Locate the cell with the specified text and output its (X, Y) center coordinate. 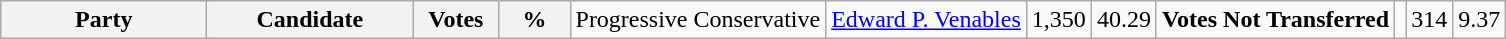
Votes Not Transferred (1275, 20)
Edward P. Venables (926, 20)
314 (1430, 20)
40.29 (1124, 20)
% (534, 20)
Progressive Conservative (698, 20)
9.37 (1480, 20)
Party (104, 20)
1,350 (1058, 20)
Candidate (310, 20)
Votes (456, 20)
